Find where the given text appears and provide that cell's center as [X, Y] coordinate. 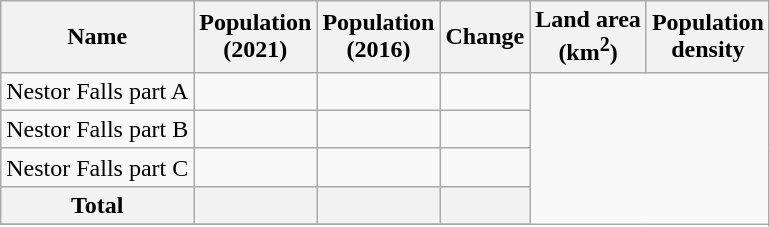
Population(2016) [378, 37]
Land area(km2) [588, 37]
Nestor Falls part C [98, 167]
Nestor Falls part B [98, 129]
Populationdensity [708, 37]
Population(2021) [256, 37]
Name [98, 37]
Change [485, 37]
Total [98, 205]
Nestor Falls part A [98, 91]
